Find where the given text appears and provide that cell's center as (x, y) coordinate. 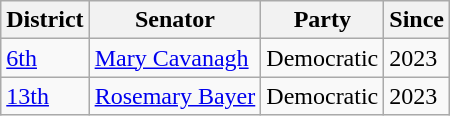
Senator (175, 20)
Mary Cavanagh (175, 58)
Since (417, 20)
Party (322, 20)
13th (45, 96)
District (45, 20)
Rosemary Bayer (175, 96)
6th (45, 58)
